Output the [x, y] coordinate of the center of the cell containing the given text.  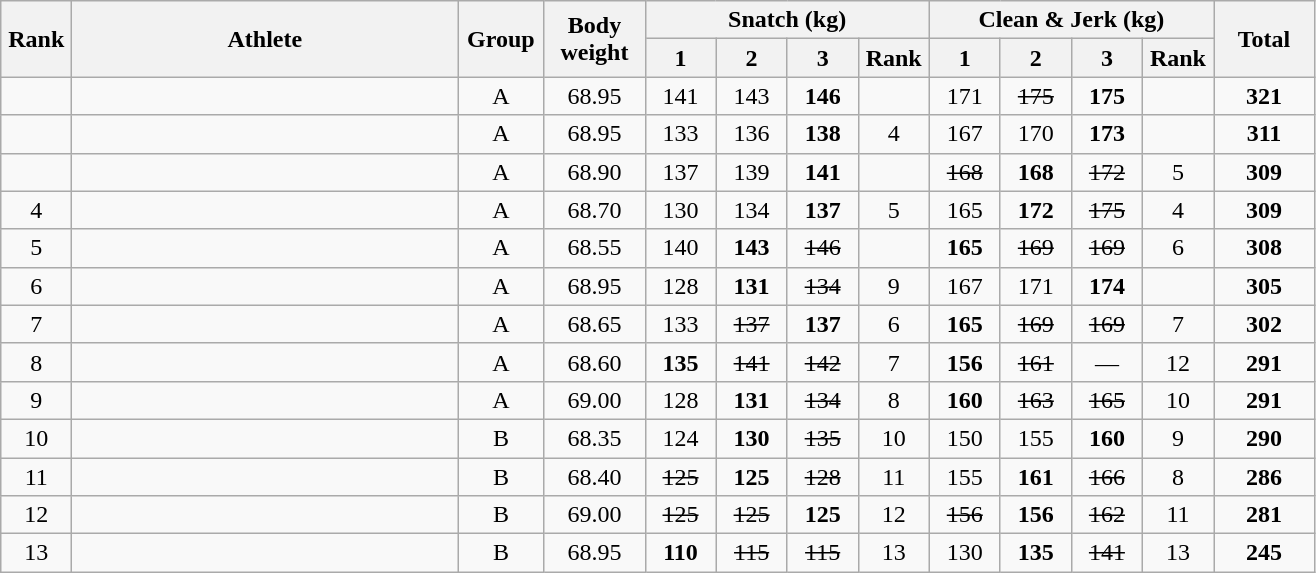
170 [1036, 134]
173 [1106, 134]
Athlete [265, 39]
311 [1264, 134]
245 [1264, 553]
Body weight [594, 39]
110 [680, 553]
305 [1264, 286]
321 [1264, 96]
Snatch (kg) [787, 20]
286 [1264, 477]
68.65 [594, 324]
Clean & Jerk (kg) [1071, 20]
150 [964, 438]
68.90 [594, 172]
308 [1264, 248]
139 [752, 172]
Group [501, 39]
174 [1106, 286]
281 [1264, 515]
290 [1264, 438]
163 [1036, 400]
142 [822, 362]
68.35 [594, 438]
68.40 [594, 477]
— [1106, 362]
136 [752, 134]
138 [822, 134]
162 [1106, 515]
166 [1106, 477]
302 [1264, 324]
68.55 [594, 248]
140 [680, 248]
124 [680, 438]
Total [1264, 39]
68.60 [594, 362]
68.70 [594, 210]
